Detect which cell encompasses the target text, then output its (x, y) center coordinate. 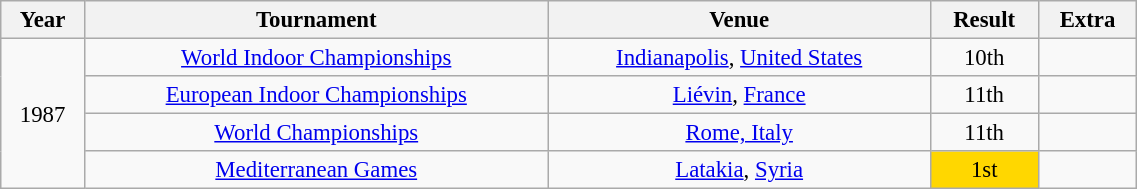
1st (984, 170)
Extra (1088, 20)
World Indoor Championships (316, 58)
Latakia, Syria (739, 170)
Mediterranean Games (316, 170)
Indianapolis, United States (739, 58)
European Indoor Championships (316, 95)
Tournament (316, 20)
World Championships (316, 133)
Liévin, France (739, 95)
Rome, Italy (739, 133)
Year (43, 20)
Venue (739, 20)
Result (984, 20)
1987 (43, 114)
10th (984, 58)
